Determine the [X, Y] coordinate at the center of the cell enclosing the given text.  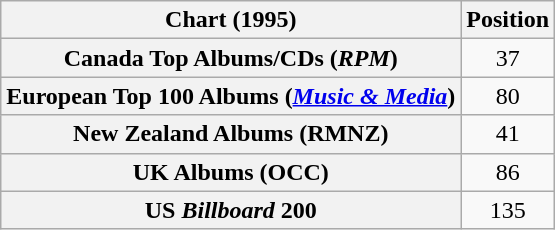
Position [508, 20]
41 [508, 134]
135 [508, 210]
US Billboard 200 [231, 210]
Chart (1995) [231, 20]
86 [508, 172]
Canada Top Albums/CDs (RPM) [231, 58]
80 [508, 96]
UK Albums (OCC) [231, 172]
37 [508, 58]
European Top 100 Albums (Music & Media) [231, 96]
New Zealand Albums (RMNZ) [231, 134]
